Return the (x, y) coordinate for the center point of the cell that contains the specified text.  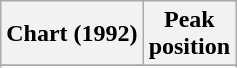
Chart (1992) (72, 34)
Peakposition (189, 34)
